Provide the (x, y) coordinate of the cell's center where the given text is located.  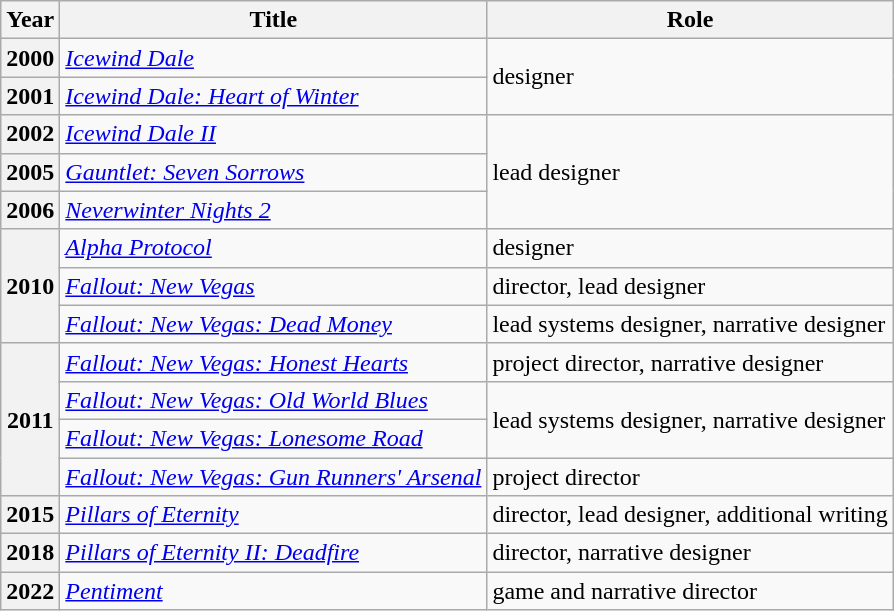
2000 (30, 58)
2006 (30, 210)
Role (690, 20)
Icewind Dale (274, 58)
2001 (30, 96)
lead designer (690, 172)
2022 (30, 591)
2018 (30, 553)
game and narrative director (690, 591)
Fallout: New Vegas: Old World Blues (274, 400)
director, lead designer (690, 286)
2015 (30, 515)
2005 (30, 172)
project director (690, 477)
Icewind Dale II (274, 134)
2010 (30, 286)
2011 (30, 419)
Fallout: New Vegas: Dead Money (274, 324)
Year (30, 20)
Icewind Dale: Heart of Winter (274, 96)
Title (274, 20)
Fallout: New Vegas: Honest Hearts (274, 362)
Pentiment (274, 591)
Gauntlet: Seven Sorrows (274, 172)
Fallout: New Vegas: Gun Runners' Arsenal (274, 477)
director, lead designer, additional writing (690, 515)
2002 (30, 134)
project director, narrative designer (690, 362)
Neverwinter Nights 2 (274, 210)
Fallout: New Vegas (274, 286)
director, narrative designer (690, 553)
Pillars of Eternity II: Deadfire (274, 553)
Alpha Protocol (274, 248)
Pillars of Eternity (274, 515)
Fallout: New Vegas: Lonesome Road (274, 438)
